Provide the [x, y] coordinate of the cell's center where the given text is located.  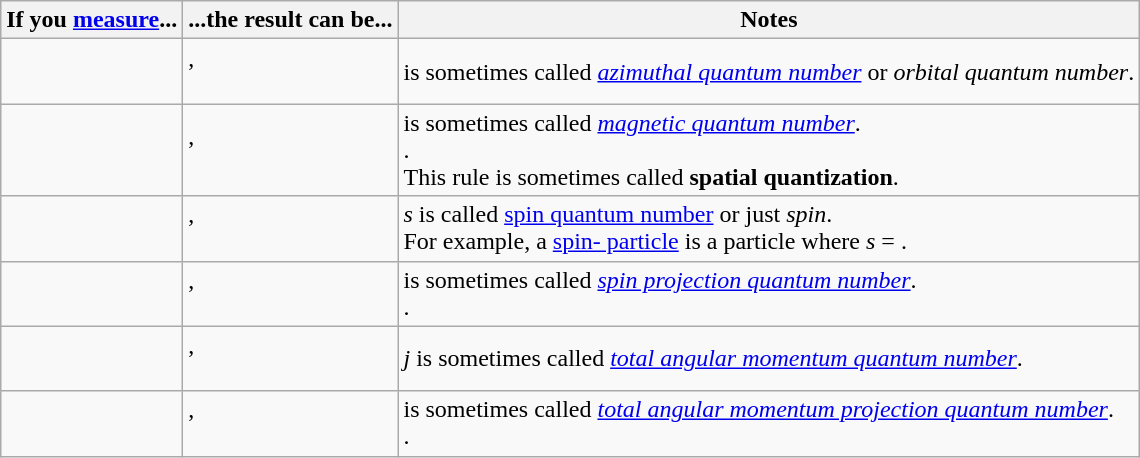
is sometimes called total angular momentum projection quantum number.. [769, 424]
If you measure... [92, 20]
s is called spin quantum number or just spin.For example, a spin- particle is a particle where s = . [769, 228]
Notes [769, 20]
is sometimes called magnetic quantum number..This rule is sometimes called spatial quantization. [769, 150]
is sometimes called azimuthal quantum number or orbital quantum number. [769, 72]
j is sometimes called total angular momentum quantum number. [769, 358]
is sometimes called spin projection quantum number.. [769, 294]
...the result can be... [290, 20]
